For the text-containing cell, return its midpoint in (x, y) coordinate format. 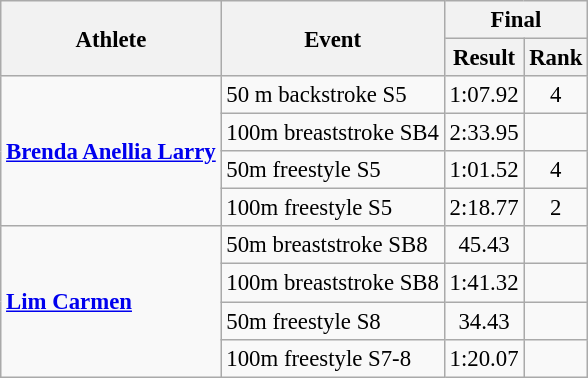
1:07.92 (484, 95)
100m breaststroke SB8 (332, 283)
2:33.95 (484, 133)
45.43 (484, 245)
Final (516, 20)
50m breaststroke SB8 (332, 245)
1:20.07 (484, 358)
100m freestyle S7-8 (332, 358)
Rank (556, 58)
Brenda Anellia Larry (111, 151)
Event (332, 38)
50 m backstroke S5 (332, 95)
34.43 (484, 321)
Result (484, 58)
Lim Carmen (111, 301)
100m breaststroke SB4 (332, 133)
100m freestyle S5 (332, 208)
2:18.77 (484, 208)
2 (556, 208)
Athlete (111, 38)
1:01.52 (484, 170)
50m freestyle S8 (332, 321)
1:41.32 (484, 283)
50m freestyle S5 (332, 170)
